Return the (x, y) coordinate for the center point of the cell that contains the specified text.  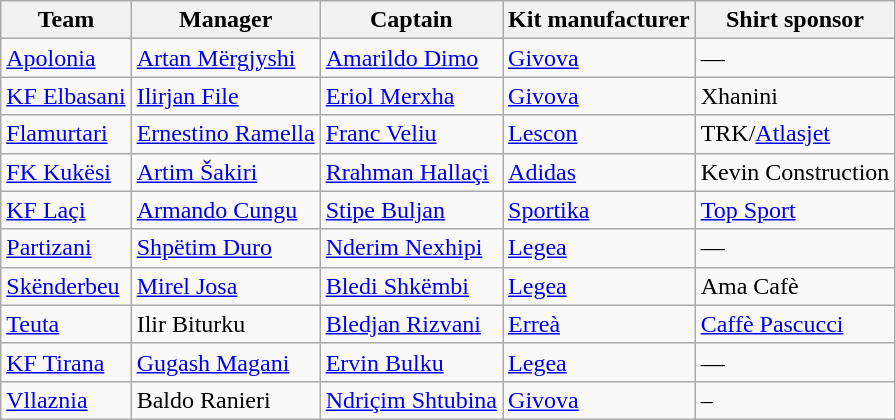
Mirel Josa (226, 286)
Ilirjan File (226, 96)
Gugash Magani (226, 362)
Xhanini (795, 96)
Baldo Ranieri (226, 400)
Armando Cungu (226, 210)
Lescon (600, 134)
Manager (226, 20)
Adidas (600, 172)
Kevin Construction (795, 172)
Apolonia (66, 58)
Shirt sponsor (795, 20)
Ervin Bulku (411, 362)
Amarildo Dimo (411, 58)
Kit manufacturer (600, 20)
– (795, 400)
Vllaznia (66, 400)
Caffè Pascucci (795, 324)
KF Elbasani (66, 96)
Teuta (66, 324)
KF Laçi (66, 210)
Shpëtim Duro (226, 248)
KF Tirana (66, 362)
TRK/Atlasjet (795, 134)
Bledjan Rizvani (411, 324)
Erreà (600, 324)
Artim Šakiri (226, 172)
Rrahman Hallaçi (411, 172)
Ndriçim Shtubina (411, 400)
Top Sport (795, 210)
Skënderbeu (66, 286)
Eriol Merxha (411, 96)
Ilir Biturku (226, 324)
Artan Mërgjyshi (226, 58)
Franc Veliu (411, 134)
Team (66, 20)
Nderim Nexhipi (411, 248)
Ernestino Ramella (226, 134)
Sportika (600, 210)
Flamurtari (66, 134)
Bledi Shkëmbi (411, 286)
Stipe Buljan (411, 210)
Partizani (66, 248)
Ama Cafè (795, 286)
FK Kukësi (66, 172)
Captain (411, 20)
